Output the (X, Y) coordinate of the center of the cell containing the given text.  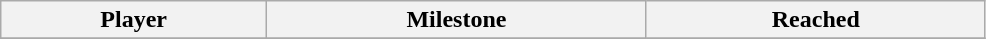
Milestone (457, 20)
Player (134, 20)
Reached (816, 20)
